Identify which cell holds the provided text, then report its (x, y) central coordinate. 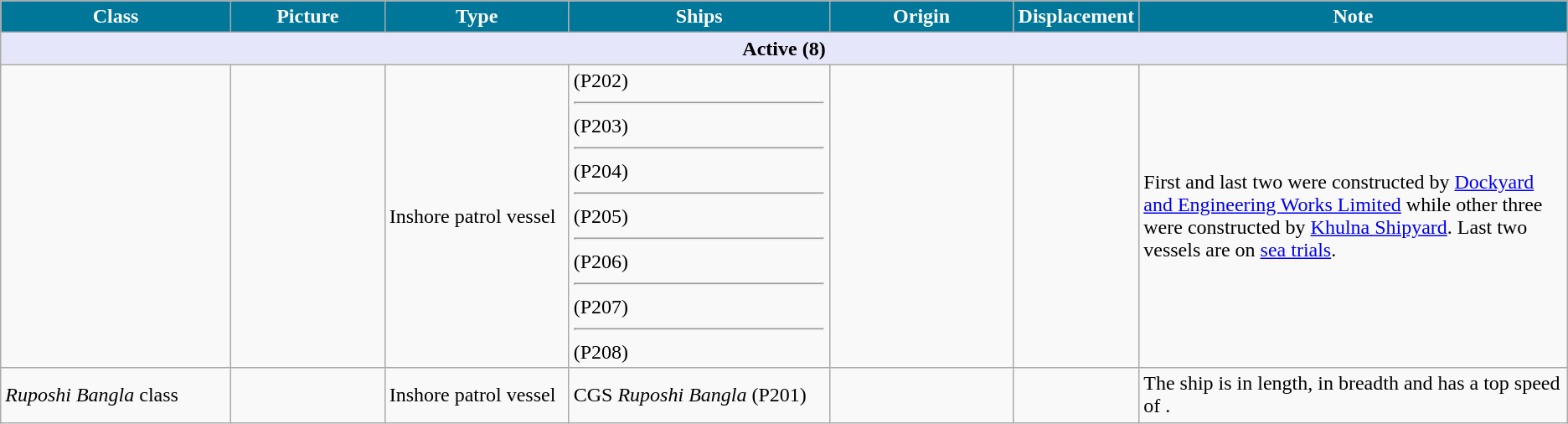
Ships (699, 17)
Displacement (1076, 17)
Class (116, 17)
Ruposhi Bangla class (116, 396)
Origin (921, 17)
The ship is in length, in breadth and has a top speed of . (1354, 396)
Note (1354, 17)
(P202) (P203) (P204) (P205) (P206) (P207) (P208) (699, 216)
Active (8) (784, 49)
Type (477, 17)
CGS Ruposhi Bangla (P201) (699, 396)
Picture (307, 17)
